Output the [x, y] coordinate of the center of the cell containing the given text.  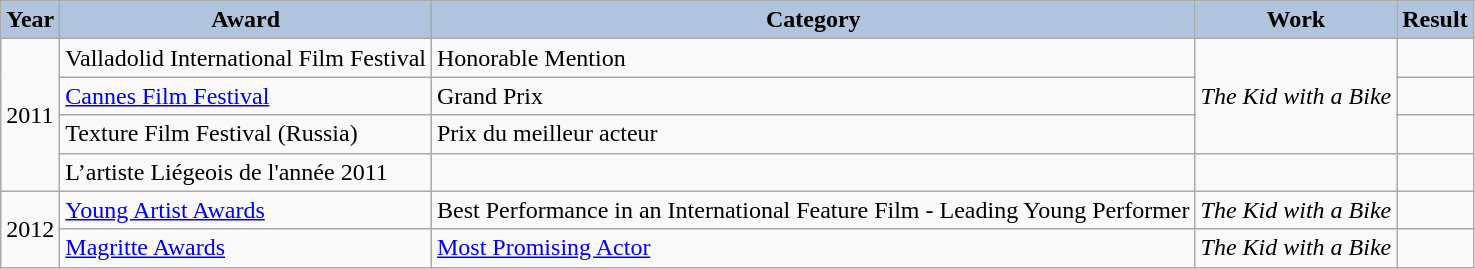
Grand Prix [813, 96]
2012 [30, 229]
Category [813, 20]
Best Performance in an International Feature Film - Leading Young Performer [813, 210]
Prix du meilleur acteur [813, 134]
Work [1296, 20]
Cannes Film Festival [246, 96]
Result [1435, 20]
L’artiste Liégeois de l'année 2011 [246, 172]
Young Artist Awards [246, 210]
Texture Film Festival (Russia) [246, 134]
Award [246, 20]
Most Promising Actor [813, 248]
Valladolid International Film Festival [246, 58]
Year [30, 20]
2011 [30, 115]
Honorable Mention [813, 58]
Magritte Awards [246, 248]
